For the text-containing cell, return its midpoint in [x, y] coordinate format. 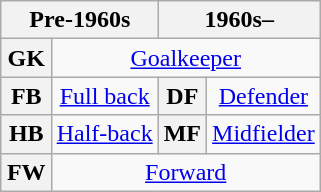
Full back [104, 96]
Goalkeeper [186, 58]
Midfielder [264, 134]
FB [26, 96]
DF [182, 96]
Pre-1960s [80, 20]
HB [26, 134]
MF [182, 134]
GK [26, 58]
Defender [264, 96]
Forward [186, 172]
Half-back [104, 134]
1960s– [239, 20]
FW [26, 172]
